Determine the [X, Y] coordinate at the center of the cell enclosing the given text.  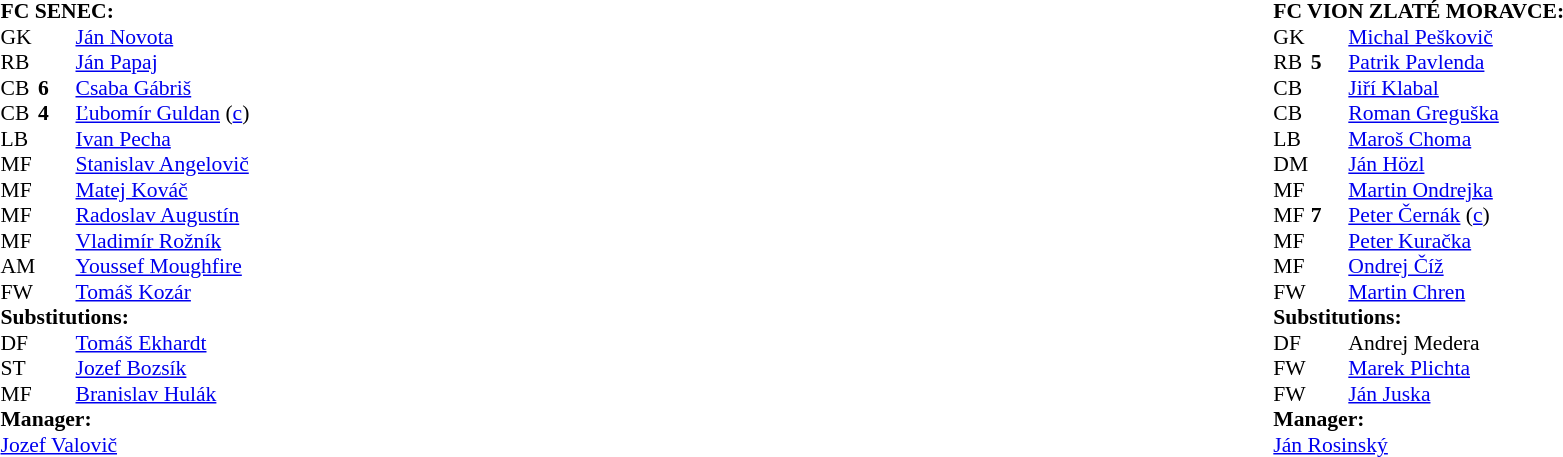
Manager: [124, 419]
Ivan Pecha [163, 139]
AM [19, 267]
Jozef Bozsík [163, 369]
4 [57, 113]
Tomáš Ekhardt [163, 343]
Youssef Moughfire [163, 267]
Vladimír Rožník [163, 241]
DM [1292, 165]
6 [57, 88]
Substitutions: [124, 317]
Ľubomír Guldan (c) [163, 113]
Branislav Hulák [163, 394]
Stanislav Angelovič [163, 165]
ST [19, 369]
Radoslav Augustín [163, 215]
Ján Novota [163, 37]
Matej Kováč [163, 190]
Tomáš Kozár [163, 292]
Ján Papaj [163, 63]
7 [1330, 215]
5 [1330, 63]
Csaba Gábriš [163, 88]
